For the text-containing cell, return its midpoint in (X, Y) coordinate format. 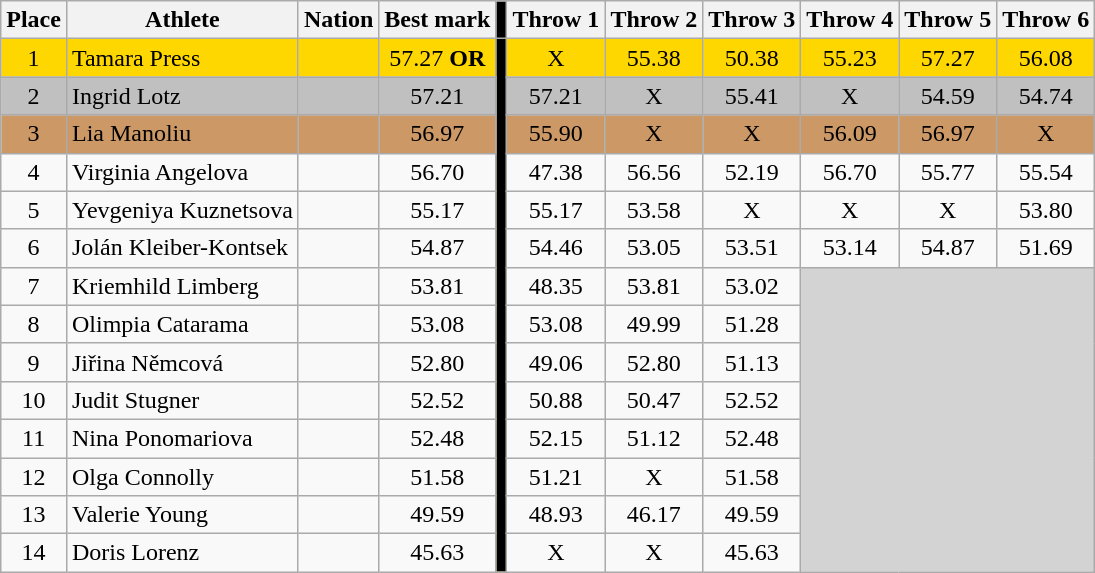
57.27 OR (438, 58)
Judit Stugner (182, 400)
Ingrid Lotz (182, 96)
Jiřina Němcová (182, 362)
55.77 (948, 172)
Olga Connolly (182, 477)
12 (34, 477)
56.08 (1046, 58)
Throw 3 (752, 20)
Valerie Young (182, 515)
48.35 (556, 286)
53.80 (1046, 210)
48.93 (556, 515)
51.13 (752, 362)
46.17 (654, 515)
55.54 (1046, 172)
53.51 (752, 248)
1 (34, 58)
50.88 (556, 400)
3 (34, 134)
53.02 (752, 286)
55.38 (654, 58)
Throw 6 (1046, 20)
54.59 (948, 96)
49.06 (556, 362)
55.23 (850, 58)
51.21 (556, 477)
4 (34, 172)
Throw 5 (948, 20)
Throw 2 (654, 20)
10 (34, 400)
54.74 (1046, 96)
56.56 (654, 172)
50.38 (752, 58)
51.28 (752, 324)
Yevgeniya Kuznetsova (182, 210)
7 (34, 286)
2 (34, 96)
49.99 (654, 324)
56.09 (850, 134)
11 (34, 438)
9 (34, 362)
Place (34, 20)
Kriemhild Limberg (182, 286)
Lia Manoliu (182, 134)
55.41 (752, 96)
Doris Lorenz (182, 553)
14 (34, 553)
Nation (338, 20)
53.14 (850, 248)
57.27 (948, 58)
Athlete (182, 20)
51.69 (1046, 248)
55.90 (556, 134)
52.19 (752, 172)
Throw 1 (556, 20)
13 (34, 515)
Tamara Press (182, 58)
54.46 (556, 248)
52.15 (556, 438)
Nina Ponomariova (182, 438)
47.38 (556, 172)
53.58 (654, 210)
8 (34, 324)
Throw 4 (850, 20)
5 (34, 210)
Olimpia Catarama (182, 324)
51.12 (654, 438)
6 (34, 248)
Jolán Kleiber-Kontsek (182, 248)
Best mark (438, 20)
53.05 (654, 248)
Virginia Angelova (182, 172)
50.47 (654, 400)
